Detect which cell encompasses the target text, then output its [x, y] center coordinate. 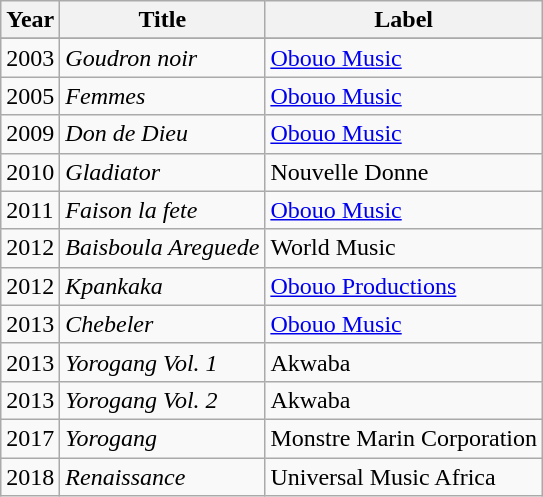
Title [162, 20]
2010 [30, 172]
Monstre Marin Corporation [404, 438]
Universal Music Africa [404, 477]
Goudron noir [162, 58]
2009 [30, 134]
2011 [30, 210]
Yorogang [162, 438]
Don de Dieu [162, 134]
World Music [404, 248]
Faison la fete [162, 210]
2017 [30, 438]
Chebeler [162, 324]
2003 [30, 58]
Kpankaka [162, 286]
Renaissance [162, 477]
Nouvelle Donne [404, 172]
Yorogang Vol. 2 [162, 400]
Baisboula Areguede [162, 248]
Gladiator [162, 172]
Femmes [162, 96]
Year [30, 20]
2005 [30, 96]
Yorogang Vol. 1 [162, 362]
Obouo Productions [404, 286]
Label [404, 20]
2018 [30, 477]
